Output the (x, y) coordinate of the center of the cell containing the given text.  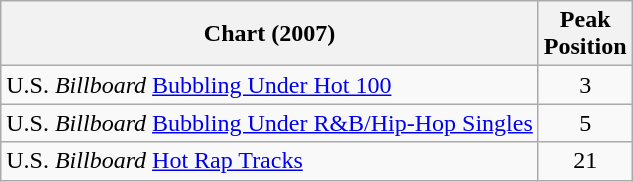
U.S. Billboard Bubbling Under Hot 100 (270, 85)
U.S. Billboard Bubbling Under R&B/Hip-Hop Singles (270, 123)
U.S. Billboard Hot Rap Tracks (270, 161)
5 (585, 123)
21 (585, 161)
PeakPosition (585, 34)
Chart (2007) (270, 34)
3 (585, 85)
